Pinpoint the cell where the given text exists, returning its [x, y] midpoint coordinate. 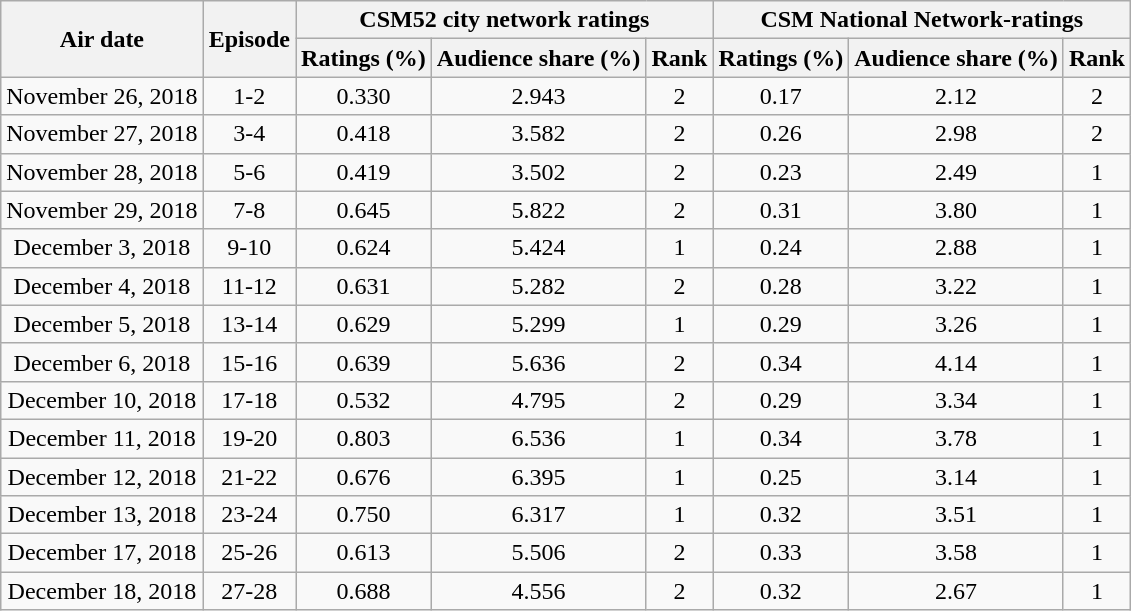
15-16 [249, 362]
Air date [102, 39]
5.506 [538, 553]
27-28 [249, 591]
2.49 [956, 172]
November 28, 2018 [102, 172]
0.33 [781, 553]
3.502 [538, 172]
2.88 [956, 248]
4.795 [538, 400]
5.822 [538, 210]
0.31 [781, 210]
0.419 [364, 172]
0.330 [364, 96]
November 26, 2018 [102, 96]
December 3, 2018 [102, 248]
December 5, 2018 [102, 324]
6.536 [538, 438]
December 6, 2018 [102, 362]
5.636 [538, 362]
0.25 [781, 477]
23-24 [249, 515]
0.418 [364, 134]
2.943 [538, 96]
25-26 [249, 553]
19-20 [249, 438]
2.12 [956, 96]
December 18, 2018 [102, 591]
CSM52 city network ratings [504, 20]
December 13, 2018 [102, 515]
2.98 [956, 134]
CSM National Network-ratings [922, 20]
5.282 [538, 286]
3.58 [956, 553]
December 17, 2018 [102, 553]
December 10, 2018 [102, 400]
3.26 [956, 324]
0.676 [364, 477]
0.750 [364, 515]
3.78 [956, 438]
0.639 [364, 362]
11-12 [249, 286]
0.645 [364, 210]
3.582 [538, 134]
0.24 [781, 248]
17-18 [249, 400]
0.631 [364, 286]
4.556 [538, 591]
5.424 [538, 248]
November 27, 2018 [102, 134]
4.14 [956, 362]
3.14 [956, 477]
6.395 [538, 477]
3-4 [249, 134]
5-6 [249, 172]
November 29, 2018 [102, 210]
3.51 [956, 515]
3.22 [956, 286]
21-22 [249, 477]
3.34 [956, 400]
0.532 [364, 400]
0.26 [781, 134]
Episode [249, 39]
0.624 [364, 248]
0.17 [781, 96]
7-8 [249, 210]
6.317 [538, 515]
0.688 [364, 591]
1-2 [249, 96]
5.299 [538, 324]
December 12, 2018 [102, 477]
0.613 [364, 553]
2.67 [956, 591]
0.23 [781, 172]
3.80 [956, 210]
0.803 [364, 438]
December 4, 2018 [102, 286]
0.629 [364, 324]
13-14 [249, 324]
9-10 [249, 248]
December 11, 2018 [102, 438]
0.28 [781, 286]
